Provide the (X, Y) coordinate of the cell's center where the given text is located.  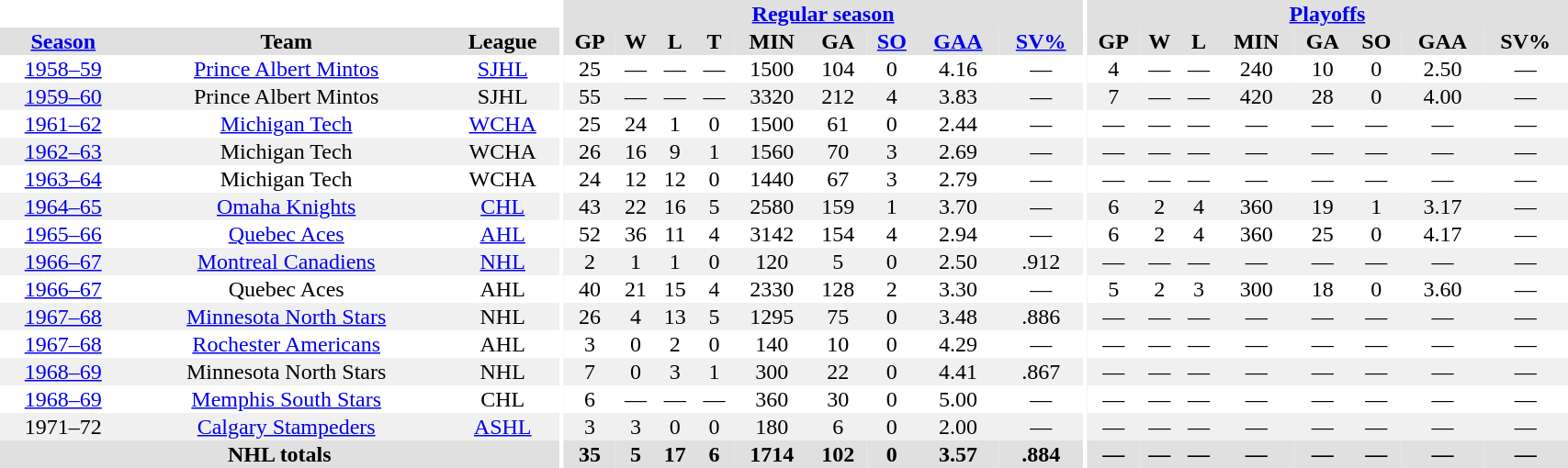
120 (772, 262)
2580 (772, 206)
17 (674, 454)
35 (590, 454)
4.17 (1442, 234)
55 (590, 96)
Rochester Americans (287, 344)
1440 (772, 179)
61 (839, 124)
3.48 (959, 317)
19 (1323, 206)
15 (674, 289)
21 (636, 289)
1560 (772, 151)
13 (674, 317)
240 (1257, 69)
140 (772, 344)
1964–65 (63, 206)
3.57 (959, 454)
Montreal Canadiens (287, 262)
1714 (772, 454)
1961–62 (63, 124)
1958–59 (63, 69)
18 (1323, 289)
154 (839, 234)
T (715, 41)
1965–66 (63, 234)
2.79 (959, 179)
1971–72 (63, 427)
52 (590, 234)
43 (590, 206)
4.00 (1442, 96)
2.94 (959, 234)
4.29 (959, 344)
Memphis South Stars (287, 399)
.884 (1042, 454)
70 (839, 151)
2.00 (959, 427)
3.30 (959, 289)
75 (839, 317)
2.69 (959, 151)
420 (1257, 96)
3.83 (959, 96)
Playoffs (1326, 14)
36 (636, 234)
1295 (772, 317)
3.70 (959, 206)
3320 (772, 96)
4.41 (959, 372)
Season (63, 41)
League (503, 41)
3.17 (1442, 206)
.886 (1042, 317)
30 (839, 399)
128 (839, 289)
2.44 (959, 124)
67 (839, 179)
28 (1323, 96)
9 (674, 151)
3.60 (1442, 289)
180 (772, 427)
4.16 (959, 69)
104 (839, 69)
1963–64 (63, 179)
11 (674, 234)
Regular season (823, 14)
3142 (772, 234)
Omaha Knights (287, 206)
1959–60 (63, 96)
ASHL (503, 427)
Calgary Stampeders (287, 427)
159 (839, 206)
2330 (772, 289)
1962–63 (63, 151)
40 (590, 289)
Team (287, 41)
212 (839, 96)
.867 (1042, 372)
102 (839, 454)
.912 (1042, 262)
5.00 (959, 399)
NHL totals (279, 454)
